Extract the (X, Y) coordinate from the center of the cell holding the provided text.  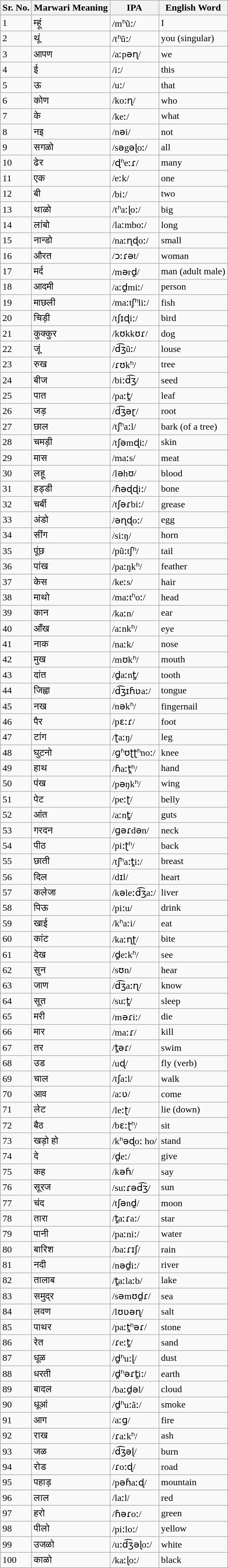
/tʰaːɭoː/ (135, 210)
dust (194, 1358)
/piːloː/ (135, 1529)
केस (71, 582)
/pəŋkʰ/ (135, 784)
41 (16, 644)
54 (16, 846)
ई (71, 70)
पांख (71, 567)
stone (194, 1327)
walk (194, 1079)
3 (16, 54)
मरी (71, 1017)
67 (16, 1048)
लांबो (71, 225)
सगळो (71, 147)
that (194, 85)
smoke (194, 1405)
meat (194, 458)
/tʃaːl/ (135, 1079)
73 (16, 1141)
63 (16, 986)
हाथ (71, 768)
78 (16, 1218)
82 (16, 1280)
/pɛːɾ/ (135, 722)
48 (16, 753)
heart (194, 877)
2 (16, 38)
water (194, 1234)
चर्बी (71, 504)
आंत (71, 815)
kill (194, 1032)
45 (16, 706)
81 (16, 1265)
जूं (71, 349)
36 (16, 567)
/eːk/ (135, 178)
/paːt̪ʰəɾ/ (135, 1327)
I (194, 23)
96 (16, 1498)
पाथर (71, 1327)
धूळ (71, 1358)
/ɡəɾdən/ (135, 830)
खड़ो हो (71, 1141)
बारिश (71, 1249)
horn (194, 535)
5 (16, 85)
कान (71, 613)
आदमी (71, 287)
/tʃəɾbiː/ (135, 504)
55 (16, 861)
head (194, 598)
/d͡ʒũː/ (135, 349)
80 (16, 1249)
38 (16, 598)
88 (16, 1374)
/ɾoːɖ/ (135, 1467)
sand (194, 1343)
/leːʈ/ (135, 1110)
पीठ (71, 846)
56 (16, 877)
50 (16, 784)
breast (194, 861)
/aːpəɳ/ (135, 54)
know (194, 986)
पानी (71, 1234)
/koːɳ/ (135, 101)
eat (194, 923)
louse (194, 349)
मर्द (71, 272)
बैठ (71, 1125)
40 (16, 629)
Sr. No. (16, 8)
red (194, 1498)
/ɾaːkʰ/ (135, 1436)
tongue (194, 691)
टांग (71, 737)
/tʃənd̪/ (135, 1203)
72 (16, 1125)
/naːk/ (135, 644)
51 (16, 799)
कांट (71, 939)
salt (194, 1311)
76 (16, 1187)
grease (194, 504)
75 (16, 1172)
bone (194, 489)
लाल (71, 1498)
who (194, 101)
/pũːtʃʰ/ (135, 551)
87 (16, 1358)
/t̪aːlaːb/ (135, 1280)
swim (194, 1048)
तर (71, 1048)
/kʰəɖoː ho/ (135, 1141)
12 (16, 194)
/biːd͡ʒ/ (135, 380)
/baːd̪əl/ (135, 1389)
/d̪eːkʰ/ (135, 955)
/d͡ʒaːɳ/ (135, 986)
रोड (71, 1467)
/aːɡ/ (135, 1420)
woman (194, 256)
लवण (71, 1311)
/ɔːɾət/ (135, 256)
hear (194, 970)
/ɖʰeːɾ/ (135, 163)
/mʊkʰ/ (135, 660)
29 (16, 458)
31 (16, 489)
fingernail (194, 706)
/tʃʰaːt̪iː/ (135, 861)
43 (16, 675)
green (194, 1513)
tooth (194, 675)
tree (194, 365)
32 (16, 504)
मास (71, 458)
पैर (71, 722)
/səmʊd̪ɾ/ (135, 1296)
सींग (71, 535)
man (adult male) (194, 272)
हरो (71, 1513)
माछली (71, 303)
/ɾeːt̪/ (135, 1343)
नख (71, 706)
/pəɦaːɖ/ (135, 1482)
69 (16, 1079)
नइ (71, 132)
लहू (71, 473)
20 (16, 318)
/paːniː/ (135, 1234)
feather (194, 567)
पिऊ (71, 908)
मुख (71, 660)
fire (194, 1420)
root (194, 411)
/ɡʱʊʈʈʰnoː/ (135, 753)
59 (16, 923)
/d̪ʰəɾt̪iː/ (135, 1374)
/ɦaːt̪ʰ/ (135, 768)
8 (16, 132)
65 (16, 1017)
9 (16, 147)
उजळो (71, 1544)
lie (down) (194, 1110)
37 (16, 582)
foot (194, 722)
/d͡ʒɪɦʋaː/ (135, 691)
/d̪aːnt̪/ (135, 675)
98 (16, 1529)
100 (16, 1560)
/tʰũː/ (135, 38)
moon (194, 1203)
/iː/ (135, 70)
rain (194, 1249)
/sʊn/ (135, 970)
15 (16, 241)
/laːmboː/ (135, 225)
fish (194, 303)
/baːɾɪʃ/ (135, 1249)
/maːs/ (135, 458)
/peːʈ/ (135, 799)
70 (16, 1094)
leg (194, 737)
35 (16, 551)
/uːd͡ʒəɭoː/ (135, 1544)
sea (194, 1296)
/biː/ (135, 194)
ear (194, 613)
आग (71, 1420)
नान्डो (71, 241)
/paːŋkʰ/ (135, 567)
74 (16, 1156)
काळो (71, 1560)
/ʈaːŋ/ (135, 737)
hair (194, 582)
/mʰũː/ (135, 23)
/aːnkʰ/ (135, 629)
71 (16, 1110)
/aːnt̪/ (135, 815)
77 (16, 1203)
/piːʈʰ/ (135, 846)
18 (16, 287)
/d̪ʰuːãː/ (135, 1405)
bird (194, 318)
/məɾiː/ (135, 1017)
99 (16, 1544)
97 (16, 1513)
कुक्कुर (71, 334)
black (194, 1560)
skin (194, 442)
पूंछ (71, 551)
white (194, 1544)
66 (16, 1032)
84 (16, 1311)
blood (194, 473)
fly (verb) (194, 1063)
/ɦəɾoː/ (135, 1513)
33 (16, 520)
/d͡ʒəɭ/ (135, 1451)
/suːt̪/ (135, 1001)
burn (194, 1451)
बी (71, 194)
64 (16, 1001)
आँख (71, 629)
/maːtʰoː/ (135, 598)
10 (16, 163)
one (194, 178)
17 (16, 272)
ash (194, 1436)
/dɪl/ (135, 877)
घुटनो (71, 753)
जिह्वा (71, 691)
sleep (194, 1001)
/nəkʰ/ (135, 706)
धूआं (71, 1405)
6 (16, 101)
lake (194, 1280)
14 (16, 225)
/kəleːd͡ʒaː/ (135, 892)
give (194, 1156)
you (singular) (194, 38)
34 (16, 535)
चिड़ी (71, 318)
/d̪ʰuːɭ/ (135, 1358)
/suːɾəd͡ʒ/ (135, 1187)
small (194, 241)
पंख (71, 784)
/aːd̪miː/ (135, 287)
road (194, 1467)
star (194, 1218)
ऊ (71, 85)
dog (194, 334)
/maːɾ/ (135, 1032)
/mərd̪/ (135, 272)
earth (194, 1374)
पहाड़ (71, 1482)
खाई (71, 923)
सूरज (71, 1187)
95 (16, 1482)
/tʃɪɖiː/ (135, 318)
/lʊʋəɳ/ (135, 1311)
/ɦəɖɖiː/ (135, 489)
/t̪əɾ/ (135, 1048)
62 (16, 970)
लेट (71, 1110)
/laːl/ (135, 1498)
माथो (71, 598)
/siːŋ/ (135, 535)
we (194, 54)
/uː/ (135, 85)
नाक (71, 644)
sun (194, 1187)
English Word (194, 8)
1 (16, 23)
कलेजा (71, 892)
28 (16, 442)
देख (71, 955)
दे (71, 1156)
13 (16, 210)
धरती (71, 1374)
hand (194, 768)
/d̪eː/ (135, 1156)
68 (16, 1063)
wing (194, 784)
/piːu/ (135, 908)
river (194, 1265)
42 (16, 660)
के (71, 116)
मार (71, 1032)
leaf (194, 396)
89 (16, 1389)
person (194, 287)
/paːt̪/ (135, 396)
long (194, 225)
what (194, 116)
83 (16, 1296)
/ɾʊkʰ/ (135, 365)
egg (194, 520)
25 (16, 396)
21 (16, 334)
/ləhʊ/ (135, 473)
Marwari Meaning (71, 8)
knee (194, 753)
सुन (71, 970)
44 (16, 691)
seed (194, 380)
समुद्र (71, 1296)
mouth (194, 660)
16 (16, 256)
चमड़ी (71, 442)
30 (16, 473)
guts (194, 815)
छाती (71, 861)
liver (194, 892)
/bɛːʈʰ/ (135, 1125)
/maːtʃʰliː/ (135, 303)
19 (16, 303)
86 (16, 1343)
4 (16, 70)
/keːs/ (135, 582)
11 (16, 178)
bite (194, 939)
सूत (71, 1001)
/tʃʰaːl/ (135, 427)
92 (16, 1436)
तारा (71, 1218)
46 (16, 722)
eye (194, 629)
79 (16, 1234)
आपण (71, 54)
back (194, 846)
कह (71, 1172)
cloud (194, 1389)
ढेर (71, 163)
/aːʋ/ (135, 1094)
53 (16, 830)
26 (16, 411)
mountain (194, 1482)
47 (16, 737)
औरत (71, 256)
दांत (71, 675)
/nəd̪iː/ (135, 1265)
say (194, 1172)
belly (194, 799)
49 (16, 768)
/kaːɳʈ/ (135, 939)
big (194, 210)
थूं (71, 38)
yellow (194, 1529)
/kʰaːi/ (135, 923)
/əɳɖoː/ (135, 520)
/kəɦ/ (135, 1172)
94 (16, 1467)
रेत (71, 1343)
IPA (135, 8)
tail (194, 551)
बीज (71, 380)
दिल (71, 877)
stand (194, 1141)
57 (16, 892)
हड्डी (71, 489)
जळ (71, 1451)
90 (16, 1405)
all (194, 147)
जड़ (71, 411)
93 (16, 1451)
चंद (71, 1203)
चाल (71, 1079)
गरदन (71, 830)
रुख (71, 365)
see (194, 955)
राख (71, 1436)
61 (16, 955)
/kaːɭoː/ (135, 1560)
two (194, 194)
not (194, 132)
/keː/ (135, 116)
27 (16, 427)
तालाब (71, 1280)
die (194, 1017)
/nəi/ (135, 132)
many (194, 163)
/səgəɭoː/ (135, 147)
39 (16, 613)
23 (16, 365)
52 (16, 815)
/d͡ʒəɽ/ (135, 411)
उड (71, 1063)
91 (16, 1420)
म्हूं (71, 23)
थाळो (71, 210)
22 (16, 349)
/naːɳɖoː/ (135, 241)
drink (194, 908)
24 (16, 380)
nose (194, 644)
अंडो (71, 520)
/uɖ/ (135, 1063)
पेट (71, 799)
bark (of a tree) (194, 427)
/tʃəmɖiː/ (135, 442)
58 (16, 908)
छाल (71, 427)
/t̪aːɾaː/ (135, 1218)
/kʊkkʊɾ/ (135, 334)
sit (194, 1125)
come (194, 1094)
आव (71, 1094)
पीलो (71, 1529)
7 (16, 116)
neck (194, 830)
नदी (71, 1265)
जाण (71, 986)
/kaːn/ (135, 613)
कोण (71, 101)
एक (71, 178)
पात (71, 396)
बादल (71, 1389)
this (194, 70)
85 (16, 1327)
60 (16, 939)
